Identify which cell holds the provided text, then report its (x, y) central coordinate. 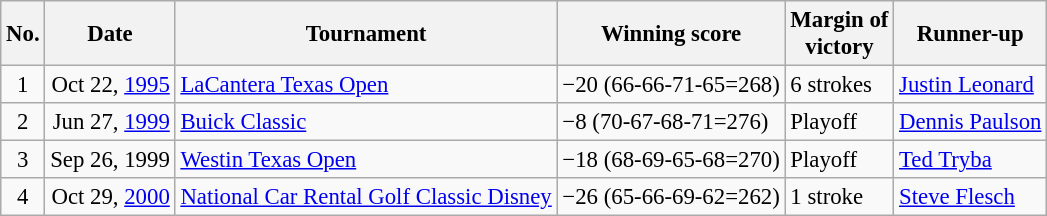
National Car Rental Golf Classic Disney (366, 197)
Sep 26, 1999 (110, 160)
Runner-up (970, 34)
−8 (70-67-68-71=276) (671, 122)
Oct 29, 2000 (110, 197)
Justin Leonard (970, 85)
1 (23, 85)
Date (110, 34)
3 (23, 160)
−26 (65-66-69-62=262) (671, 197)
Steve Flesch (970, 197)
Winning score (671, 34)
1 stroke (840, 197)
6 strokes (840, 85)
4 (23, 197)
Tournament (366, 34)
Buick Classic (366, 122)
Dennis Paulson (970, 122)
Ted Tryba (970, 160)
−20 (66-66-71-65=268) (671, 85)
Margin ofvictory (840, 34)
LaCantera Texas Open (366, 85)
2 (23, 122)
Jun 27, 1999 (110, 122)
Westin Texas Open (366, 160)
No. (23, 34)
Oct 22, 1995 (110, 85)
−18 (68-69-65-68=270) (671, 160)
